For the text-containing cell, return its midpoint in [X, Y] coordinate format. 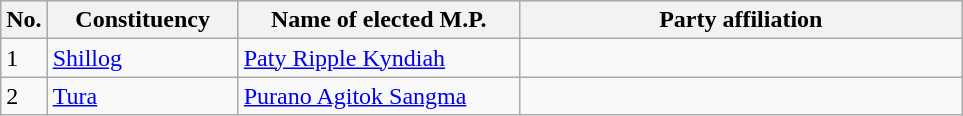
No. [24, 20]
2 [24, 96]
Name of elected M.P. [378, 20]
Constituency [142, 20]
Paty Ripple Kyndiah [378, 58]
Purano Agitok Sangma [378, 96]
Tura [142, 96]
1 [24, 58]
Party affiliation [740, 20]
Shillog [142, 58]
